For the text-containing cell, return its midpoint in (x, y) coordinate format. 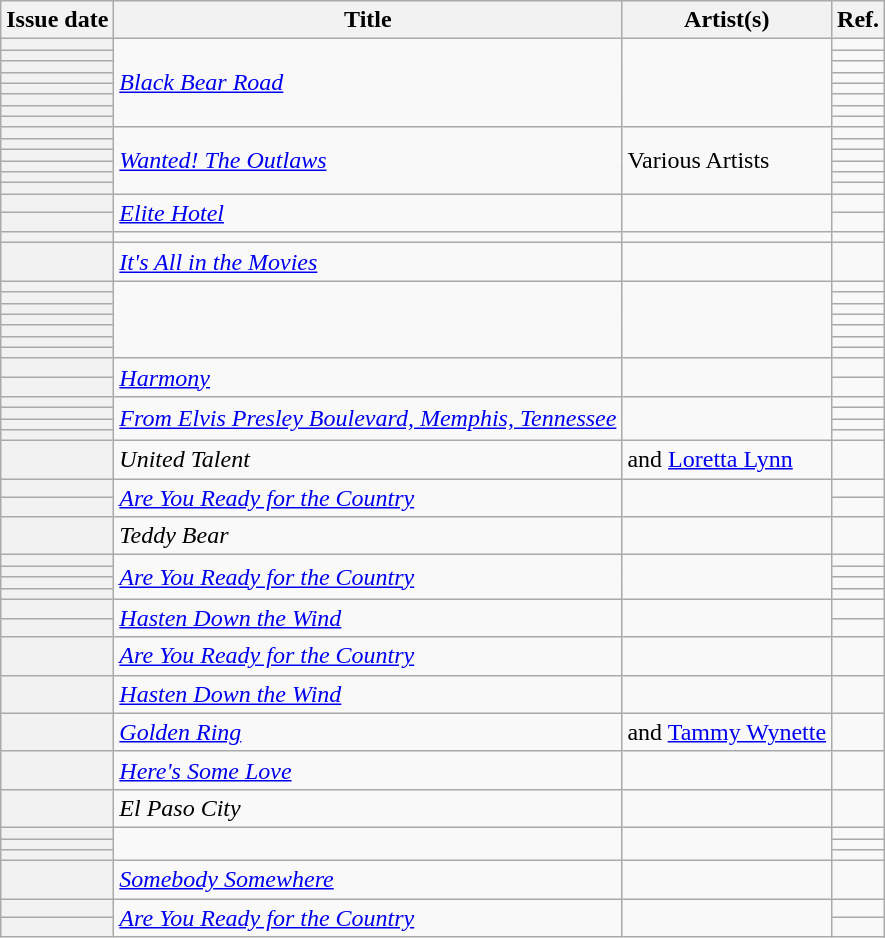
It's All in the Movies (368, 262)
Various Artists (727, 160)
El Paso City (368, 808)
Here's Some Love (368, 770)
Harmony (368, 377)
Teddy Bear (368, 536)
Ref. (858, 20)
Black Bear Road (368, 83)
Elite Hotel (368, 213)
Wanted! The Outlaws (368, 160)
Artist(s) (727, 20)
Title (368, 20)
Somebody Somewhere (368, 880)
and Loretta Lynn (727, 460)
Issue date (58, 20)
and Tammy Wynette (727, 732)
United Talent (368, 460)
From Elvis Presley Boulevard, Memphis, Tennessee (368, 418)
Golden Ring (368, 732)
